Search for the cell housing the specified text and yield its [X, Y] center coordinate. 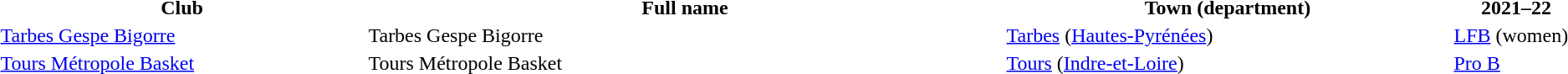
Tarbes Gespe Bigorre [685, 35]
Tarbes (Hautes-Pyrénées) [1228, 35]
